Extract the [X, Y] coordinate from the center of the cell holding the provided text.  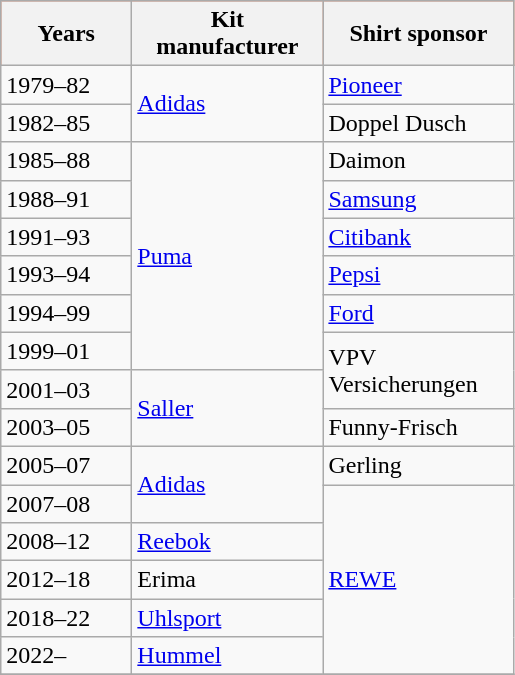
1994–99 [66, 313]
1985–88 [66, 161]
Saller [228, 408]
2008–12 [66, 542]
Pioneer [418, 85]
Puma [228, 256]
Reebok [228, 542]
2001–03 [66, 389]
2005–07 [66, 465]
Citibank [418, 237]
Funny-Frisch [418, 427]
Uhlsport [228, 618]
Samsung [418, 199]
2022– [66, 656]
1991–93 [66, 237]
1982–85 [66, 123]
2003–05 [66, 427]
REWE [418, 579]
1999–01 [66, 351]
Erima [228, 580]
VPV Versicherungen [418, 370]
2007–08 [66, 503]
Doppel Dusch [418, 123]
Years [66, 34]
1979–82 [66, 85]
Daimon [418, 161]
Shirt sponsor [418, 34]
1993–94 [66, 275]
Gerling [418, 465]
Pepsi [418, 275]
Hummel [228, 656]
1988–91 [66, 199]
Ford [418, 313]
2012–18 [66, 580]
2018–22 [66, 618]
Kit manufacturer [228, 34]
